Search for the cell housing the specified text and yield its (X, Y) center coordinate. 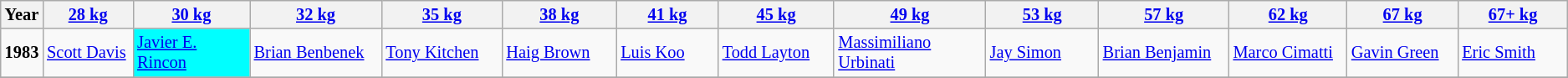
Javier E. Rincon (192, 53)
Marco Cimatti (1288, 53)
1983 (22, 53)
Eric Smith (1513, 53)
35 kg (442, 14)
38 kg (559, 14)
Gavin Green (1402, 53)
Year (22, 14)
32 kg (316, 14)
Brian Benbenek (316, 53)
41 kg (667, 14)
Tony Kitchen (442, 53)
53 kg (1042, 14)
67+ kg (1513, 14)
28 kg (88, 14)
Scott Davis (88, 53)
Massimiliano Urbinati (910, 53)
45 kg (776, 14)
Jay Simon (1042, 53)
57 kg (1164, 14)
Todd Layton (776, 53)
Luis Koo (667, 53)
67 kg (1402, 14)
62 kg (1288, 14)
Haig Brown (559, 53)
30 kg (192, 14)
49 kg (910, 14)
Brian Benjamin (1164, 53)
